Output the (X, Y) coordinate of the center of the cell containing the given text.  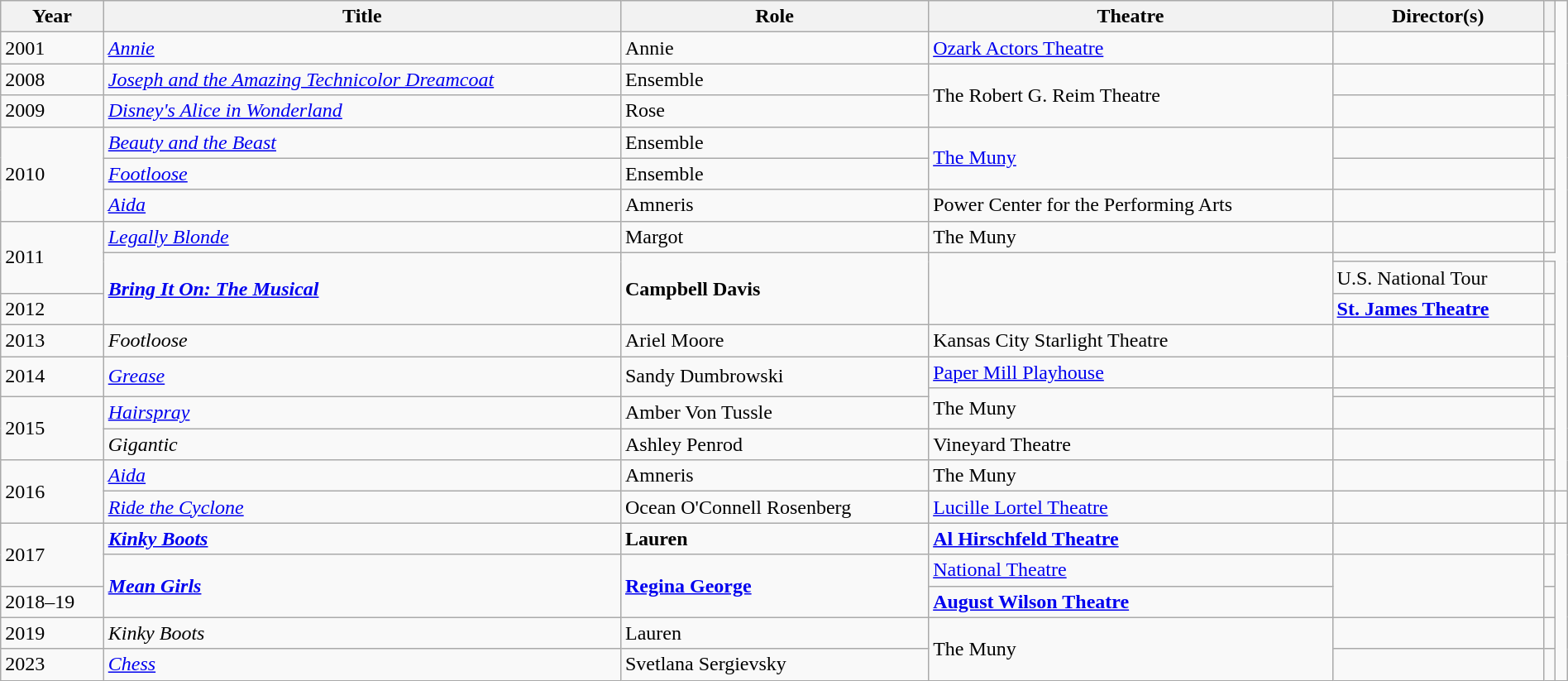
Margot (774, 237)
Amber Von Tussle (774, 413)
Ariel Moore (774, 340)
Ashley Penrod (774, 444)
2012 (52, 309)
Theatre (1131, 17)
National Theatre (1131, 570)
2018–19 (52, 602)
2023 (52, 664)
Kansas City Starlight Theatre (1131, 340)
Disney's Alice in Wonderland (362, 111)
Beauty and the Beast (362, 142)
Chess (362, 664)
2013 (52, 340)
2014 (52, 376)
The Robert G. Reim Theatre (1131, 95)
Sandy Dumbrowski (774, 376)
Mean Girls (362, 586)
Paper Mill Playhouse (1131, 372)
U.S. National Tour (1437, 277)
Grease (362, 376)
Ozark Actors Theatre (1131, 48)
Campbell Davis (774, 288)
Hairspray (362, 413)
Bring It On: The Musical (362, 288)
2001 (52, 48)
Year (52, 17)
Role (774, 17)
Gigantic (362, 444)
2017 (52, 554)
Legally Blonde (362, 237)
Svetlana Sergievsky (774, 664)
Joseph and the Amazing Technicolor Dreamcoat (362, 79)
Rose (774, 111)
2019 (52, 633)
2009 (52, 111)
Title (362, 17)
St. James Theatre (1437, 309)
Power Center for the Performing Arts (1131, 205)
Ocean O'Connell Rosenberg (774, 507)
2011 (52, 257)
Regina George (774, 586)
2016 (52, 492)
Vineyard Theatre (1131, 444)
Ride the Cyclone (362, 507)
Lucille Lortel Theatre (1131, 507)
2008 (52, 79)
2010 (52, 174)
Al Hirschfeld Theatre (1131, 539)
2015 (52, 429)
August Wilson Theatre (1131, 602)
Director(s) (1437, 17)
